Identify which cell holds the provided text, then report its [X, Y] central coordinate. 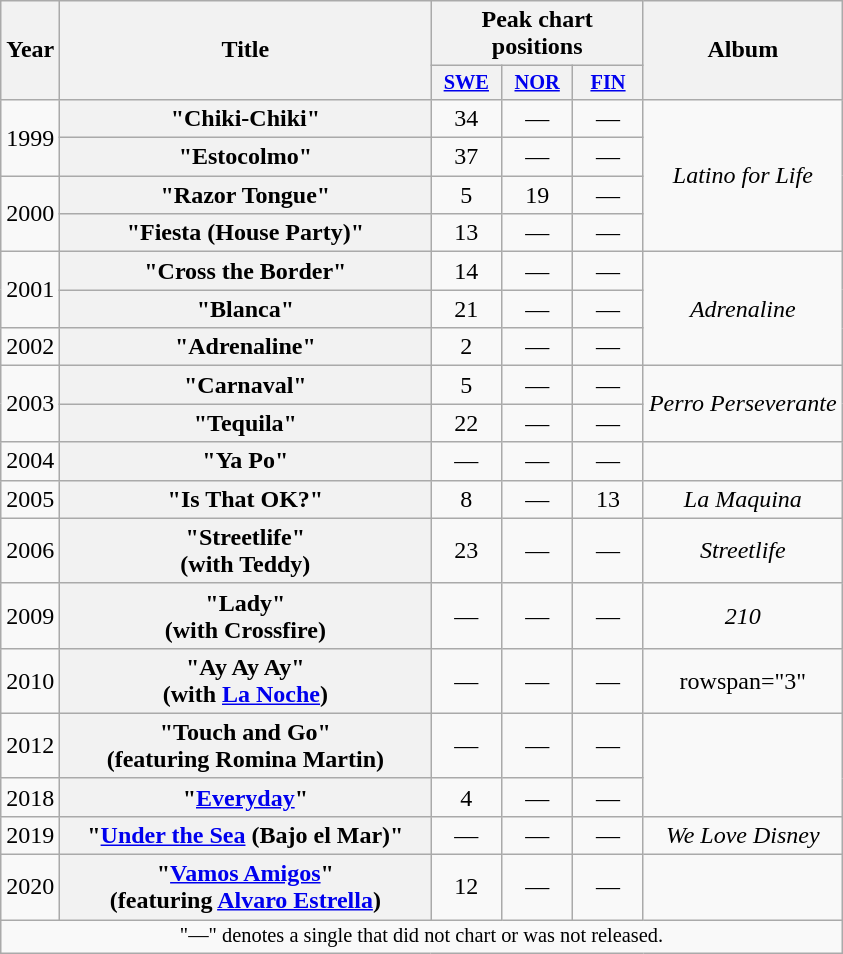
"Adrenaline" [246, 347]
4 [466, 797]
19 [538, 195]
37 [466, 157]
"Razor Tongue" [246, 195]
2010 [30, 680]
We Love Disney [742, 835]
12 [466, 888]
"Ay Ay Ay"(with La Noche) [246, 680]
22 [466, 423]
2001 [30, 290]
"Tequila" [246, 423]
"Ya Po" [246, 461]
2020 [30, 888]
Perro Perseverante [742, 404]
8 [466, 499]
"—" denotes a single that did not chart or was not released. [422, 937]
"Blanca" [246, 309]
2003 [30, 404]
NOR [538, 83]
2 [466, 347]
2005 [30, 499]
"Streetlife"(with Teddy) [246, 550]
34 [466, 118]
21 [466, 309]
"Touch and Go"(featuring Romina Martin) [246, 746]
Streetlife [742, 550]
FIN [608, 83]
"Cross the Border" [246, 271]
2009 [30, 616]
210 [742, 616]
"Is That OK?" [246, 499]
2006 [30, 550]
2002 [30, 347]
1999 [30, 137]
Title [246, 50]
"Chiki-Chiki" [246, 118]
2018 [30, 797]
La Maquina [742, 499]
rowspan="3" [742, 680]
Peak chart positions [538, 34]
Album [742, 50]
Year [30, 50]
2004 [30, 461]
2012 [30, 746]
"Estocolmo" [246, 157]
"Vamos Amigos"(featuring Alvaro Estrella) [246, 888]
23 [466, 550]
"Fiesta (House Party)" [246, 233]
"Carnaval" [246, 385]
14 [466, 271]
2019 [30, 835]
"Lady"(with Crossfire) [246, 616]
"Under the Sea (Bajo el Mar)" [246, 835]
SWE [466, 83]
Adrenaline [742, 309]
"Everyday" [246, 797]
Latino for Life [742, 175]
2000 [30, 214]
